From the cell containing the given text, extract its center point as (X, Y) coordinate. 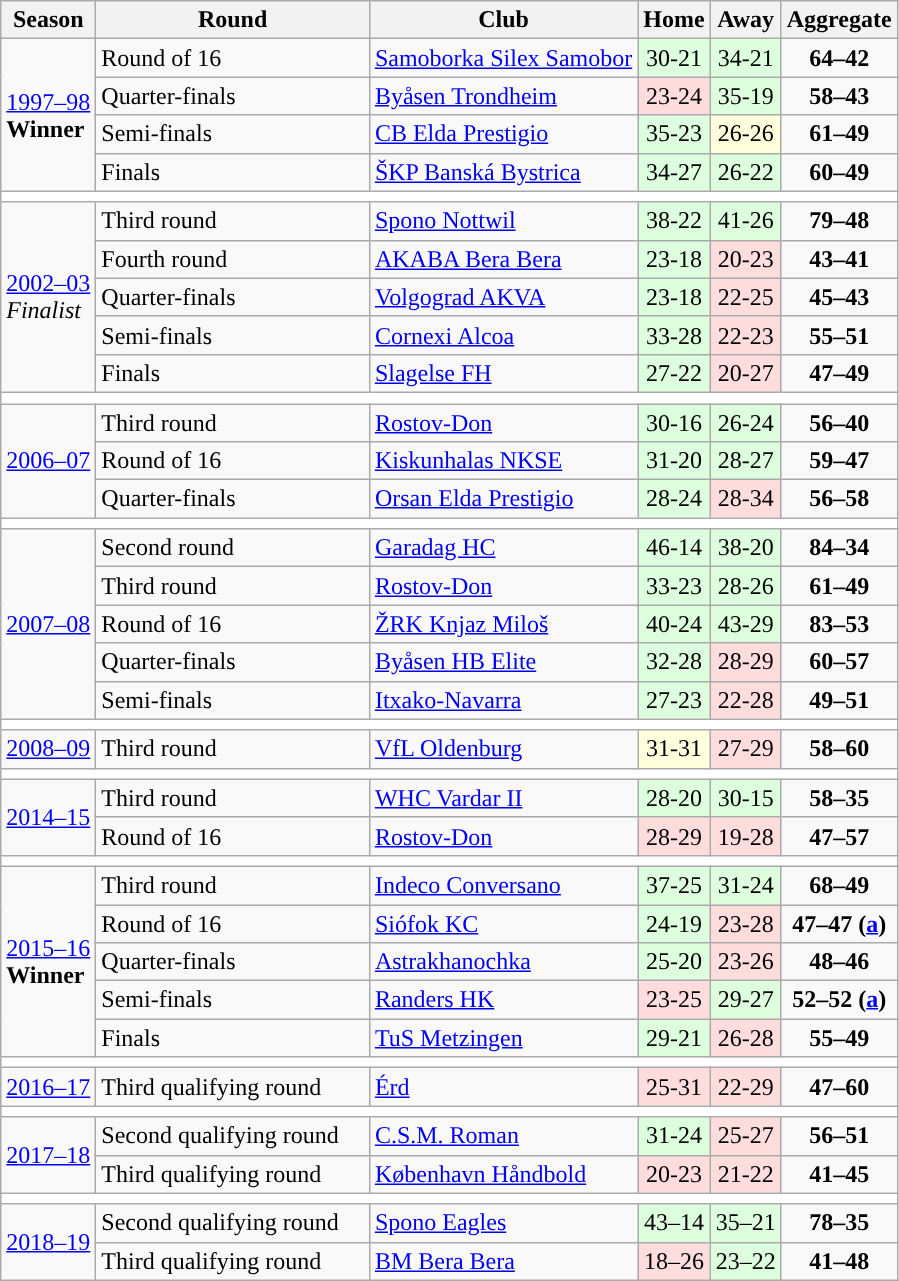
Club (503, 20)
34-27 (674, 172)
Itxako-Navarra (503, 700)
VfL Oldenburg (503, 749)
59–47 (839, 461)
58–43 (839, 96)
Second round (233, 548)
ŠKP Banská Bystrica (503, 172)
58–35 (839, 798)
28-20 (674, 798)
79–48 (839, 221)
Spono Nottwil (503, 221)
55–51 (839, 335)
Spono Eagles (503, 1223)
35-23 (674, 134)
45–43 (839, 297)
Home (674, 20)
Indeco Conversano (503, 885)
78–35 (839, 1223)
CB Elda Prestigio (503, 134)
ŽRK Knjaz Miloš (503, 624)
26-28 (746, 1038)
Volgograd AKVA (503, 297)
32-28 (674, 662)
25-31 (674, 1087)
52–52 (a) (839, 1000)
22-28 (746, 700)
20-27 (746, 373)
43-29 (746, 624)
Astrakhanochka (503, 962)
27-23 (674, 700)
2008–09 (48, 749)
49–51 (839, 700)
55–49 (839, 1038)
Aggregate (839, 20)
41–45 (839, 1174)
23–22 (746, 1261)
84–34 (839, 548)
AKABA Bera Bera (503, 259)
24-19 (674, 923)
28-27 (746, 461)
Round (233, 20)
2018–19 (48, 1242)
83–53 (839, 624)
C.S.M. Roman (503, 1136)
Randers HK (503, 1000)
64–42 (839, 58)
Byåsen HB Elite (503, 662)
Byåsen Trondheim (503, 96)
43–41 (839, 259)
2007–08 (48, 624)
56–51 (839, 1136)
29-27 (746, 1000)
46-14 (674, 548)
18–26 (674, 1261)
2002–03 Finalist (48, 297)
Slagelse FH (503, 373)
58–60 (839, 749)
25-27 (746, 1136)
30-21 (674, 58)
33-23 (674, 586)
56–58 (839, 499)
27-22 (674, 373)
2017–18 (48, 1155)
35–21 (746, 1223)
Away (746, 20)
19-28 (746, 836)
Cornexi Alcoa (503, 335)
21-22 (746, 1174)
60–57 (839, 662)
30-16 (674, 423)
Orsan Elda Prestigio (503, 499)
23-26 (746, 962)
WHC Vardar II (503, 798)
38-22 (674, 221)
47–49 (839, 373)
TuS Metzingen (503, 1038)
34-21 (746, 58)
22-25 (746, 297)
26-26 (746, 134)
2014–15 (48, 817)
41-26 (746, 221)
København Håndbold (503, 1174)
68–49 (839, 885)
43–14 (674, 1223)
29-21 (674, 1038)
28-26 (746, 586)
40-24 (674, 624)
48–46 (839, 962)
2016–17 (48, 1087)
27-29 (746, 749)
28-34 (746, 499)
60–49 (839, 172)
26-24 (746, 423)
Érd (503, 1087)
35-19 (746, 96)
22-23 (746, 335)
26-22 (746, 172)
Samoborka Silex Samobor (503, 58)
23-24 (674, 96)
38-20 (746, 548)
37-25 (674, 885)
1997–98 Winner (48, 115)
25-20 (674, 962)
22-29 (746, 1087)
33-28 (674, 335)
Siófok KC (503, 923)
47–57 (839, 836)
47–47 (a) (839, 923)
41–48 (839, 1261)
23-28 (746, 923)
2015–16 Winner (48, 961)
31-20 (674, 461)
47–60 (839, 1087)
28-24 (674, 499)
56–40 (839, 423)
Season (48, 20)
31-31 (674, 749)
30-15 (746, 798)
23-25 (674, 1000)
2006–07 (48, 461)
Fourth round (233, 259)
BM Bera Bera (503, 1261)
Garadag HC (503, 548)
Kiskunhalas NKSE (503, 461)
